For the text-containing cell, return its midpoint in (X, Y) coordinate format. 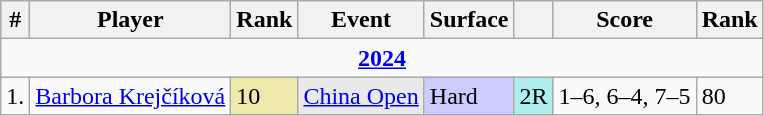
2024 (382, 58)
10 (264, 96)
2R (534, 96)
Score (624, 20)
1. (16, 96)
# (16, 20)
Player (130, 20)
1–6, 6–4, 7–5 (624, 96)
80 (730, 96)
Hard (469, 96)
China Open (361, 96)
Event (361, 20)
Surface (469, 20)
Barbora Krejčíková (130, 96)
